Search for the cell housing the specified text and yield its [x, y] center coordinate. 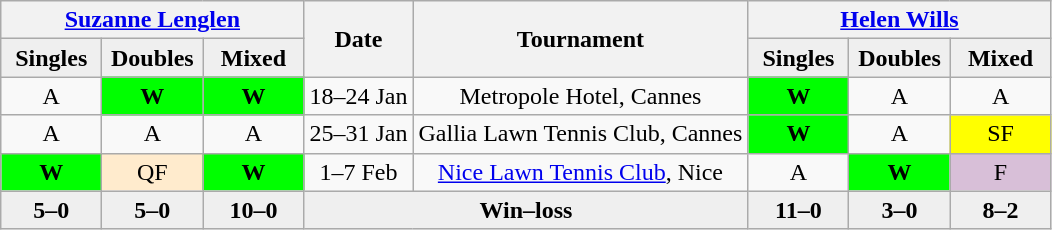
1–7 Feb [358, 172]
25–31 Jan [358, 134]
18–24 Jan [358, 96]
10–0 [254, 210]
Win–loss [526, 210]
11–0 [798, 210]
QF [152, 172]
Date [358, 39]
3–0 [900, 210]
Suzanne Lenglen [152, 20]
8–2 [1000, 210]
Gallia Lawn Tennis Club, Cannes [580, 134]
SF [1000, 134]
Tournament [580, 39]
Nice Lawn Tennis Club, Nice [580, 172]
F [1000, 172]
Helen Wills [900, 20]
Metropole Hotel, Cannes [580, 96]
